Scan for the cell matching the given text and deliver its [x, y] coordinate at center. 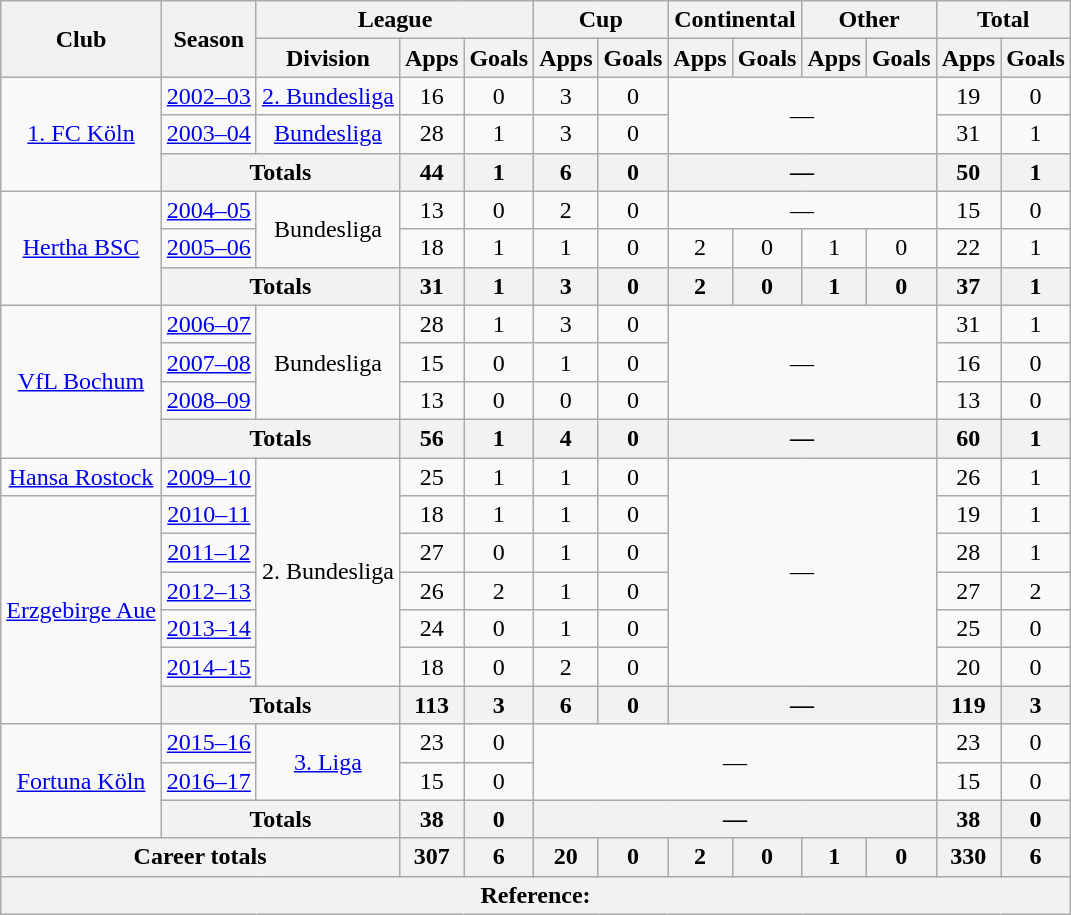
Hansa Rostock [82, 477]
2003–04 [208, 134]
2010–11 [208, 515]
3. Liga [328, 762]
Division [328, 58]
2014–15 [208, 667]
2005–06 [208, 248]
2012–13 [208, 591]
Erzgebirge Aue [82, 610]
2009–10 [208, 477]
22 [968, 248]
Continental [735, 20]
VfL Bochum [82, 381]
307 [431, 857]
2008–09 [208, 400]
Total [1003, 20]
37 [968, 286]
2004–05 [208, 210]
2002–03 [208, 96]
44 [431, 172]
League [394, 20]
2013–14 [208, 629]
2016–17 [208, 781]
Season [208, 39]
56 [431, 438]
119 [968, 705]
60 [968, 438]
2006–07 [208, 324]
Hertha BSC [82, 248]
4 [566, 438]
2011–12 [208, 553]
24 [431, 629]
Reference: [536, 895]
50 [968, 172]
330 [968, 857]
113 [431, 705]
Club [82, 39]
1. FC Köln [82, 134]
2007–08 [208, 362]
2015–16 [208, 743]
Fortuna Köln [82, 781]
Career totals [200, 857]
Other [869, 20]
Cup [601, 20]
